Output the (x, y) coordinate of the center of the cell containing the given text.  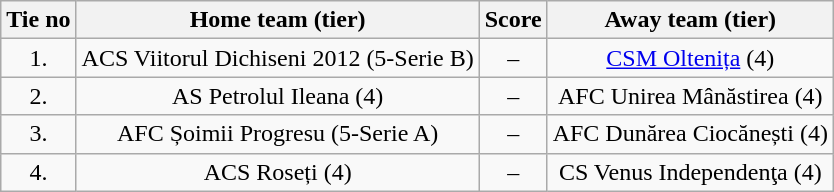
Tie no (38, 20)
AFC Șoimii Progresu (5-Serie A) (278, 134)
Score (513, 20)
Home team (tier) (278, 20)
ACS Viitorul Dichiseni 2012 (5-Serie B) (278, 58)
ACS Roseți (4) (278, 172)
CS Venus Independenţa (4) (690, 172)
2. (38, 96)
AS Petrolul Ileana (4) (278, 96)
AFC Unirea Mânăstirea (4) (690, 96)
4. (38, 172)
Away team (tier) (690, 20)
CSM Oltenița (4) (690, 58)
3. (38, 134)
AFC Dunărea Ciocănești (4) (690, 134)
1. (38, 58)
